Provide the [x, y] coordinate of the cell's center where the given text is located.  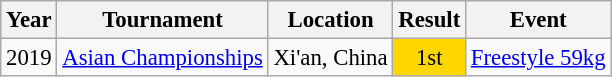
Xi'an, China [330, 58]
Year [29, 20]
Tournament [162, 20]
Event [538, 20]
Freestyle 59kg [538, 58]
Result [430, 20]
2019 [29, 58]
1st [430, 58]
Location [330, 20]
Asian Championships [162, 58]
